Return [X, Y] of the center of cell containing provided text 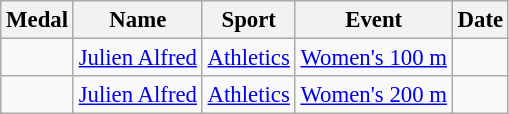
Women's 100 m [374, 58]
Date [480, 20]
Women's 200 m [374, 95]
Medal [38, 20]
Event [374, 20]
Sport [248, 20]
Name [138, 20]
